From the cell containing the given text, extract its center point as (X, Y) coordinate. 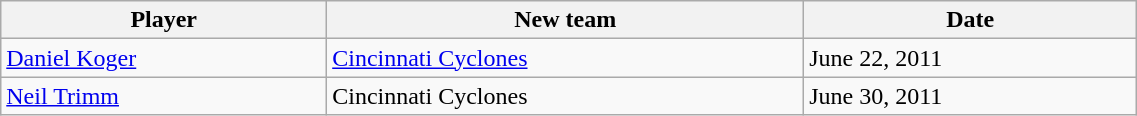
Player (164, 20)
New team (566, 20)
Date (970, 20)
Neil Trimm (164, 96)
June 30, 2011 (970, 96)
June 22, 2011 (970, 58)
Daniel Koger (164, 58)
